Detect which cell encompasses the target text, then output its [X, Y] center coordinate. 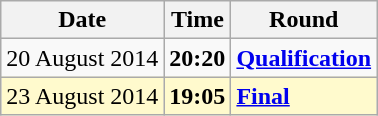
19:05 [198, 96]
20:20 [198, 58]
Qualification [304, 58]
23 August 2014 [82, 96]
20 August 2014 [82, 58]
Date [82, 20]
Round [304, 20]
Time [198, 20]
Final [304, 96]
